Provide the (x, y) coordinate of the cell's center where the given text is located.  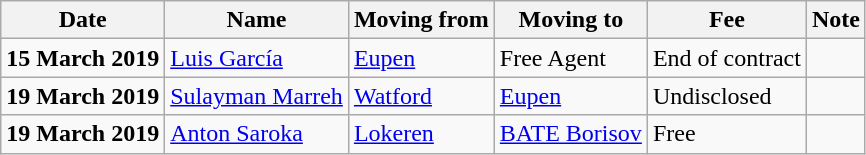
BATE Borisov (570, 134)
Moving from (421, 20)
Watford (421, 96)
Free Agent (570, 58)
Undisclosed (726, 96)
End of contract (726, 58)
Date (83, 20)
15 March 2019 (83, 58)
Free (726, 134)
Luis García (257, 58)
Name (257, 20)
Moving to (570, 20)
Anton Saroka (257, 134)
Lokeren (421, 134)
Sulayman Marreh (257, 96)
Note (836, 20)
Fee (726, 20)
